Locate the cell with the specified text and output its (x, y) center coordinate. 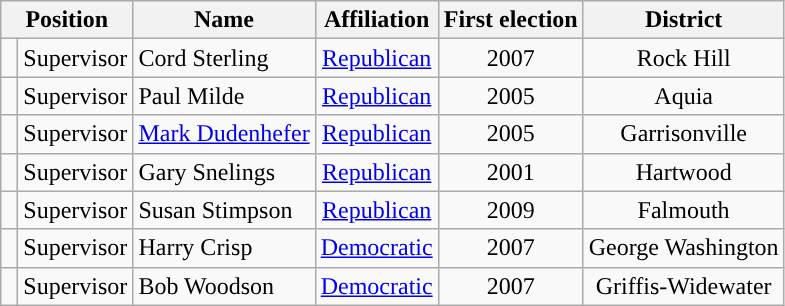
George Washington (684, 248)
Hartwood (684, 172)
Mark Dudenhefer (224, 134)
District (684, 20)
Susan Stimpson (224, 210)
Aquia (684, 96)
Gary Snelings (224, 172)
Name (224, 20)
2009 (510, 210)
First election (510, 20)
2001 (510, 172)
Paul Milde (224, 96)
Rock Hill (684, 58)
Griffis-Widewater (684, 286)
Position (67, 20)
Cord Sterling (224, 58)
Bob Woodson (224, 286)
Affiliation (376, 20)
Falmouth (684, 210)
Garrisonville (684, 134)
Harry Crisp (224, 248)
